Capture the cell that displays the provided text and extract its (X, Y) central coordinate. 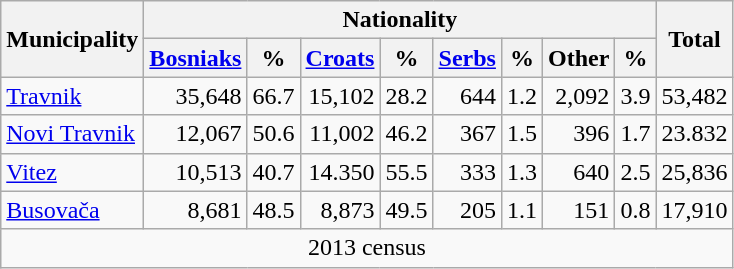
2013 census (367, 248)
46.2 (406, 134)
66.7 (274, 96)
Croats (340, 58)
151 (579, 210)
Vitez (72, 172)
Total (694, 39)
Municipality (72, 39)
23.832 (694, 134)
Novi Travnik (72, 134)
40.7 (274, 172)
2,092 (579, 96)
53,482 (694, 96)
1.5 (522, 134)
0.8 (636, 210)
28.2 (406, 96)
12,067 (196, 134)
50.6 (274, 134)
25,836 (694, 172)
11,002 (340, 134)
48.5 (274, 210)
35,648 (196, 96)
49.5 (406, 210)
8,873 (340, 210)
1.1 (522, 210)
14.350 (340, 172)
3.9 (636, 96)
Serbs (467, 58)
205 (467, 210)
17,910 (694, 210)
10,513 (196, 172)
1.3 (522, 172)
644 (467, 96)
15,102 (340, 96)
2.5 (636, 172)
396 (579, 134)
Bosniaks (196, 58)
333 (467, 172)
Nationality (400, 20)
1.7 (636, 134)
55.5 (406, 172)
640 (579, 172)
Travnik (72, 96)
Busovača (72, 210)
Other (579, 58)
367 (467, 134)
8,681 (196, 210)
1.2 (522, 96)
